Capture the cell that displays the provided text and extract its (X, Y) central coordinate. 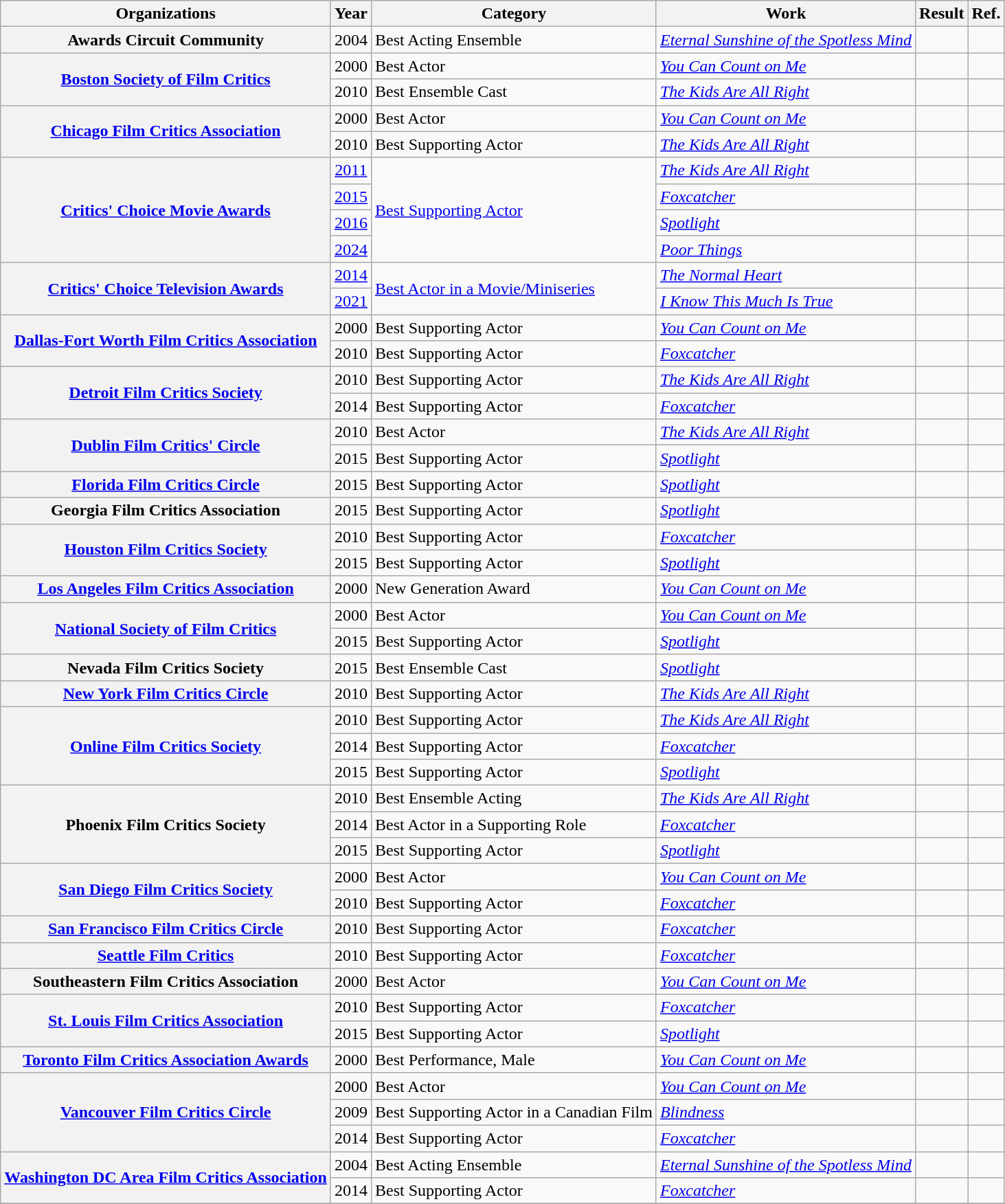
Online Film Critics Society (166, 746)
Result (942, 14)
Best Actor in a Supporting Role (514, 825)
Dallas-Fort Worth Film Critics Association (166, 341)
Category (514, 14)
The Normal Heart (786, 275)
St. Louis Film Critics Association (166, 1021)
Phoenix Film Critics Society (166, 825)
San Francisco Film Critics Circle (166, 929)
I Know This Much Is True (786, 301)
Houston Film Critics Society (166, 550)
Awards Circuit Community (166, 40)
Boston Society of Film Critics (166, 79)
Los Angeles Film Critics Association (166, 589)
Florida Film Critics Circle (166, 484)
Seattle Film Critics (166, 955)
National Society of Film Critics (166, 628)
Washington DC Area Film Critics Association (166, 1178)
Georgia Film Critics Association (166, 511)
Ref. (986, 14)
2011 (350, 170)
Poor Things (786, 249)
2016 (350, 223)
Organizations (166, 14)
Nevada Film Critics Society (166, 667)
Chicago Film Critics Association (166, 131)
2024 (350, 249)
Work (786, 14)
Year (350, 14)
Best Performance, Male (514, 1060)
Toronto Film Critics Association Awards (166, 1060)
2021 (350, 301)
New York Film Critics Circle (166, 693)
San Diego Film Critics Society (166, 890)
Best Actor in a Movie/Miniseries (514, 288)
Critics' Choice Movie Awards (166, 210)
Blindness (786, 1112)
Vancouver Film Critics Circle (166, 1112)
New Generation Award (514, 589)
Southeastern Film Critics Association (166, 981)
Best Supporting Actor in a Canadian Film (514, 1112)
Dublin Film Critics' Circle (166, 445)
Detroit Film Critics Society (166, 393)
Best Ensemble Acting (514, 799)
Critics' Choice Television Awards (166, 288)
2009 (350, 1112)
